Capture the cell that displays the provided text and extract its (x, y) central coordinate. 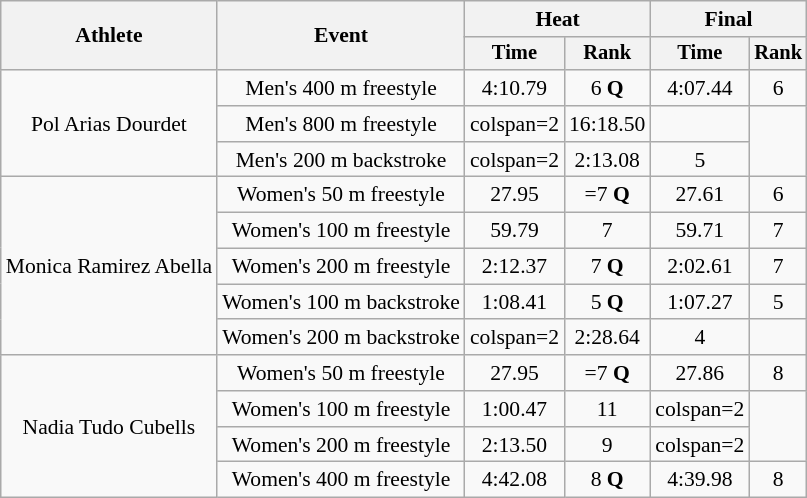
Men's 400 m freestyle (341, 88)
Women's 100 m backstroke (341, 302)
Athlete (109, 36)
27.86 (700, 373)
4:42.08 (514, 480)
4:10.79 (514, 88)
Pol Arias Dourdet (109, 124)
2:13.50 (514, 445)
11 (607, 409)
7 Q (607, 267)
9 (607, 445)
4 (700, 338)
59.79 (514, 231)
Event (341, 36)
2:28.64 (607, 338)
59.71 (700, 231)
6 Q (607, 88)
2:13.08 (607, 160)
27.61 (700, 195)
16:18.50 (607, 124)
Men's 800 m freestyle (341, 124)
Nadia Tudo Cubells (109, 426)
5 Q (607, 302)
4:07.44 (700, 88)
1:07.27 (700, 302)
Men's 200 m backstroke (341, 160)
Heat (558, 19)
8 Q (607, 480)
2:02.61 (700, 267)
1:00.47 (514, 409)
Women's 400 m freestyle (341, 480)
4:39.98 (700, 480)
Monica Ramirez Abella (109, 266)
Final (728, 19)
1:08.41 (514, 302)
Women's 200 m backstroke (341, 338)
2:12.37 (514, 267)
